Detect which cell encompasses the target text, then output its [X, Y] center coordinate. 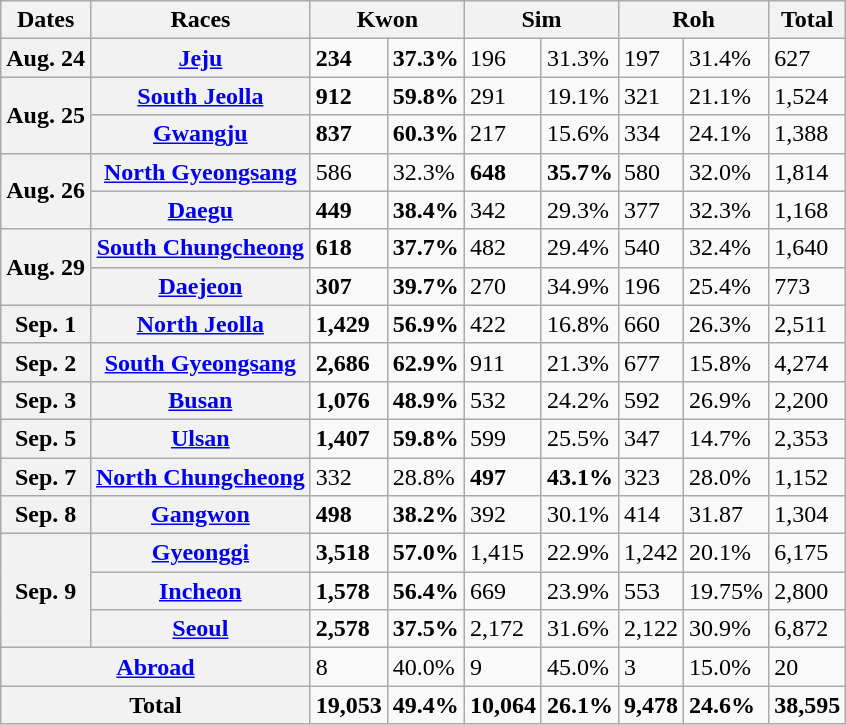
60.3% [426, 134]
North Jeolla [200, 324]
31.4% [726, 58]
9,478 [652, 705]
323 [652, 477]
540 [652, 248]
Gwangju [200, 134]
217 [502, 134]
34.9% [580, 286]
580 [652, 172]
31.87 [726, 515]
3,518 [348, 553]
618 [348, 248]
660 [652, 324]
2,686 [348, 362]
24.2% [580, 400]
4,274 [808, 362]
21.3% [580, 362]
19,053 [348, 705]
911 [502, 362]
15.0% [726, 667]
347 [652, 438]
1,152 [808, 477]
South Chungcheong [200, 248]
3 [652, 667]
31.6% [580, 629]
342 [502, 210]
Gangwon [200, 515]
29.4% [580, 248]
197 [652, 58]
Sep. 1 [46, 324]
19.75% [726, 591]
Daegu [200, 210]
38.4% [426, 210]
553 [652, 591]
669 [502, 591]
6,175 [808, 553]
21.1% [726, 96]
43.1% [580, 477]
2,511 [808, 324]
1,640 [808, 248]
25.4% [726, 286]
24.6% [726, 705]
2,800 [808, 591]
15.8% [726, 362]
Sep. 3 [46, 400]
6,872 [808, 629]
Ulsan [200, 438]
482 [502, 248]
16.8% [580, 324]
30.1% [580, 515]
498 [348, 515]
25.5% [580, 438]
837 [348, 134]
20 [808, 667]
392 [502, 515]
Sep. 2 [46, 362]
270 [502, 286]
32.0% [726, 172]
32.4% [726, 248]
2,122 [652, 629]
773 [808, 286]
586 [348, 172]
1,429 [348, 324]
Sim [541, 20]
Busan [200, 400]
8 [348, 667]
39.7% [426, 286]
414 [652, 515]
1,242 [652, 553]
37.3% [426, 58]
37.7% [426, 248]
332 [348, 477]
2,353 [808, 438]
Abroad [156, 667]
Sep. 5 [46, 438]
20.1% [726, 553]
31.3% [580, 58]
321 [652, 96]
Aug. 29 [46, 267]
Aug. 24 [46, 58]
30.9% [726, 629]
35.7% [580, 172]
19.1% [580, 96]
627 [808, 58]
Roh [694, 20]
377 [652, 210]
10,064 [502, 705]
49.4% [426, 705]
532 [502, 400]
38,595 [808, 705]
2,172 [502, 629]
28.0% [726, 477]
56.4% [426, 591]
Races [200, 20]
422 [502, 324]
234 [348, 58]
Jeju [200, 58]
592 [652, 400]
48.9% [426, 400]
38.2% [426, 515]
Sep. 7 [46, 477]
26.9% [726, 400]
Aug. 26 [46, 191]
1,415 [502, 553]
1,814 [808, 172]
15.6% [580, 134]
14.7% [726, 438]
291 [502, 96]
26.3% [726, 324]
2,200 [808, 400]
1,304 [808, 515]
648 [502, 172]
1,407 [348, 438]
56.9% [426, 324]
1,388 [808, 134]
1,578 [348, 591]
South Jeolla [200, 96]
Dates [46, 20]
334 [652, 134]
677 [652, 362]
22.9% [580, 553]
37.5% [426, 629]
57.0% [426, 553]
Aug. 25 [46, 115]
1,168 [808, 210]
North Gyeongsang [200, 172]
599 [502, 438]
45.0% [580, 667]
40.0% [426, 667]
23.9% [580, 591]
449 [348, 210]
497 [502, 477]
Gyeonggi [200, 553]
307 [348, 286]
Sep. 9 [46, 591]
Kwon [387, 20]
Sep. 8 [46, 515]
62.9% [426, 362]
26.1% [580, 705]
North Chungcheong [200, 477]
2,578 [348, 629]
28.8% [426, 477]
Daejeon [200, 286]
24.1% [726, 134]
912 [348, 96]
1,076 [348, 400]
1,524 [808, 96]
29.3% [580, 210]
Seoul [200, 629]
South Gyeongsang [200, 362]
Incheon [200, 591]
9 [502, 667]
